For the text-containing cell, return its midpoint in (X, Y) coordinate format. 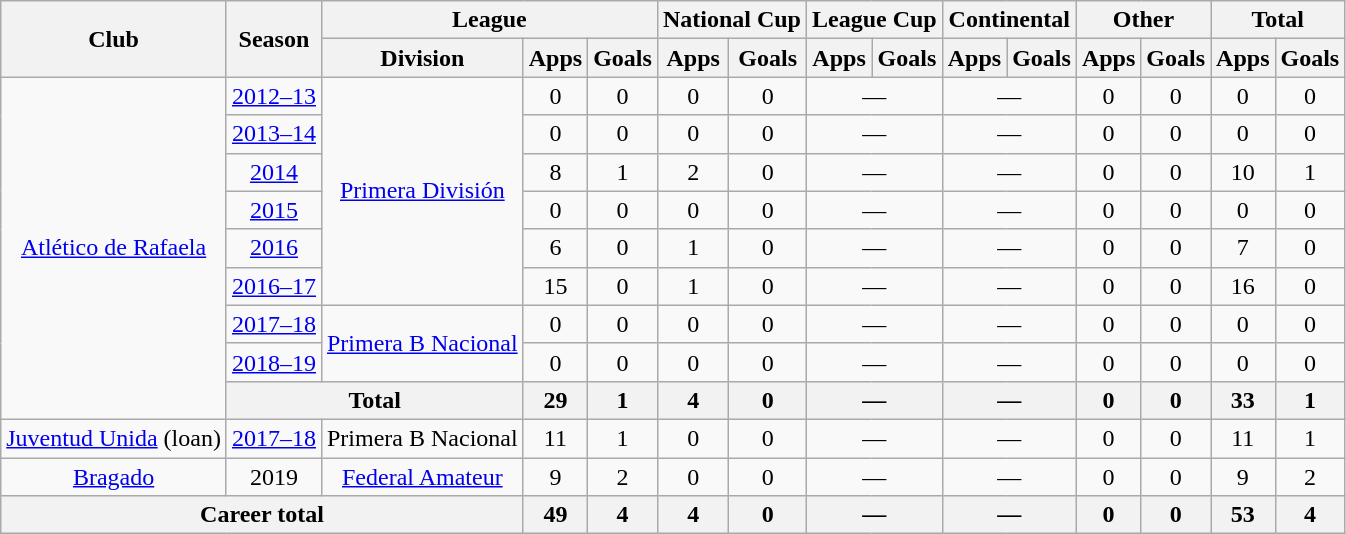
15 (555, 286)
49 (555, 515)
Club (114, 39)
National Cup (732, 20)
2016–17 (274, 286)
2014 (274, 172)
2019 (274, 477)
Federal Amateur (422, 477)
League Cup (874, 20)
2016 (274, 248)
2015 (274, 210)
Career total (262, 515)
2018–19 (274, 362)
Bragado (114, 477)
Other (1143, 20)
Season (274, 39)
29 (555, 400)
10 (1243, 172)
2012–13 (274, 96)
8 (555, 172)
7 (1243, 248)
33 (1243, 400)
16 (1243, 286)
Division (422, 58)
Continental (1009, 20)
53 (1243, 515)
Juventud Unida (loan) (114, 438)
6 (555, 248)
2013–14 (274, 134)
Atlético de Rafaela (114, 248)
Primera División (422, 191)
League (489, 20)
